Locate the cell with the specified text and output its [x, y] center coordinate. 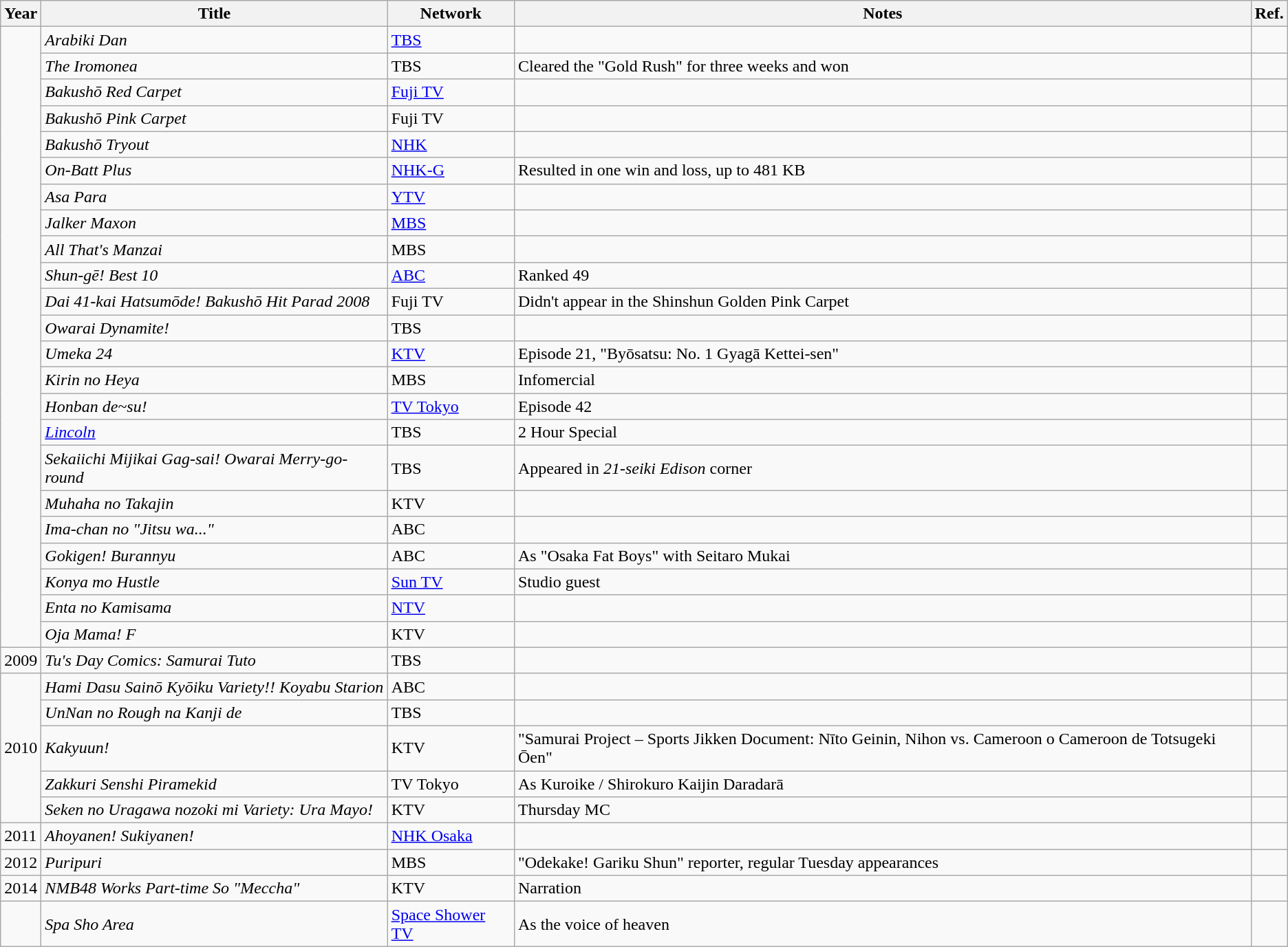
Resulted in one win and loss, up to 481 KB [882, 171]
Thursday MC [882, 810]
The Iromonea [215, 66]
Bakushō Pink Carpet [215, 118]
Shun-gē! Best 10 [215, 275]
Infomercial [882, 380]
Appeared in 21-seiki Edison corner [882, 468]
Arabiki Dan [215, 40]
Spa Sho Area [215, 924]
Ima-chan no "Jitsu wa..." [215, 530]
As the voice of heaven [882, 924]
Cleared the "Gold Rush" for three weeks and won [882, 66]
NHK Osaka [451, 836]
NMB48 Works Part-time So "Meccha" [215, 889]
Honban de~su! [215, 406]
UnNan no Rough na Kanji de [215, 712]
NTV [451, 608]
2014 [21, 889]
Zakkuri Senshi Piramekid [215, 783]
Studio guest [882, 582]
"Odekake! Gariku Shun" reporter, regular Tuesday appearances [882, 862]
Title [215, 14]
NHK [451, 144]
2010 [21, 748]
Enta no Kamisama [215, 608]
Umeka 24 [215, 354]
"Samurai Project – Sports Jikken Document: Nīto Geinin, Nihon vs. Cameroon o Cameroon de Totsugeki Ōen" [882, 748]
Seken no Uragawa nozoki mi Variety: Ura Mayo! [215, 810]
Asa Para [215, 197]
YTV [451, 197]
Gokigen! Burannyu [215, 556]
Ranked 49 [882, 275]
On-Batt Plus [215, 171]
Konya mo Hustle [215, 582]
Jalker Maxon [215, 223]
Oja Mama! F [215, 634]
Space Shower TV [451, 924]
Didn't appear in the Shinshun Golden Pink Carpet [882, 301]
Owarai Dynamite! [215, 328]
Lincoln [215, 433]
2012 [21, 862]
Bakushō Tryout [215, 144]
Episode 21, "Byōsatsu: No. 1 Gyagā Kettei-sen" [882, 354]
Bakushō Red Carpet [215, 92]
Kirin no Heya [215, 380]
Tu's Day Comics: Samurai Tuto [215, 660]
As Kuroike / Shirokuro Kaijin Daradarā [882, 783]
Episode 42 [882, 406]
Narration [882, 889]
Sekaiichi Mijikai Gag-sai! Owarai Merry-go-round [215, 468]
NHK-G [451, 171]
Sun TV [451, 582]
Year [21, 14]
Dai 41-kai Hatsumōde! Bakushō Hit Parad 2008 [215, 301]
Muhaha no Takajin [215, 503]
2 Hour Special [882, 433]
Ref. [1269, 14]
As "Osaka Fat Boys" with Seitaro Mukai [882, 556]
Puripuri [215, 862]
Notes [882, 14]
2011 [21, 836]
Hami Dasu Sainō Kyōiku Variety!! Koyabu Starion [215, 686]
All That's Manzai [215, 249]
Network [451, 14]
Ahoyanen! Sukiyanen! [215, 836]
2009 [21, 660]
Kakyuun! [215, 748]
